Detect which cell encompasses the target text, then output its (X, Y) center coordinate. 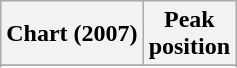
Peakposition (189, 34)
Chart (2007) (72, 34)
